Output the (x, y) coordinate of the center of the cell containing the given text.  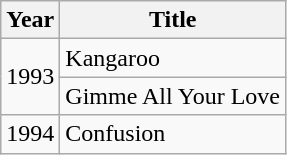
Title (173, 20)
Kangaroo (173, 58)
1993 (30, 77)
Confusion (173, 134)
Year (30, 20)
Gimme All Your Love (173, 96)
1994 (30, 134)
